Return [X, Y] of the center of cell containing provided text 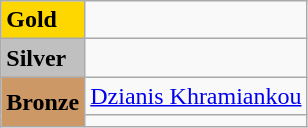
Bronze [43, 102]
Gold [43, 20]
Silver [43, 58]
Dzianis Khramiankou [196, 96]
